Extract the [X, Y] coordinate from the center of the cell holding the provided text.  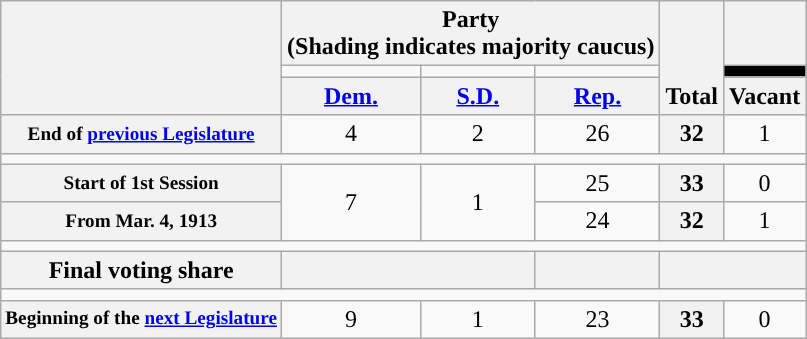
2 [478, 134]
4 [352, 134]
Total [692, 58]
S.D. [478, 96]
Start of 1st Session [142, 183]
Vacant [764, 96]
Rep. [598, 96]
9 [352, 319]
Party (Shading indicates majority caucus) [471, 34]
25 [598, 183]
From Mar. 4, 1913 [142, 221]
Dem. [352, 96]
Beginning of the next Legislature [142, 319]
26 [598, 134]
23 [598, 319]
End of previous Legislature [142, 134]
7 [352, 202]
Final voting share [142, 270]
24 [598, 221]
